Determine the (X, Y) coordinate at the center of the cell enclosing the given text.  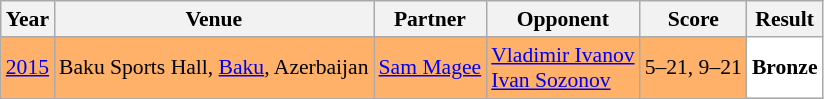
Bronze (785, 68)
Vladimir Ivanov Ivan Sozonov (562, 68)
Opponent (562, 19)
Venue (214, 19)
5–21, 9–21 (694, 68)
Sam Magee (430, 68)
2015 (28, 68)
Baku Sports Hall, Baku, Azerbaijan (214, 68)
Year (28, 19)
Result (785, 19)
Partner (430, 19)
Score (694, 19)
